Provide the (X, Y) coordinate of the cell's center where the given text is located.  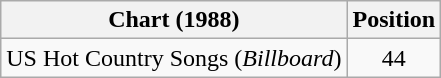
Position (394, 20)
US Hot Country Songs (Billboard) (174, 58)
44 (394, 58)
Chart (1988) (174, 20)
